For the text-containing cell, return its midpoint in (X, Y) coordinate format. 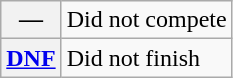
Did not compete (146, 20)
DNF (31, 58)
Did not finish (146, 58)
— (31, 20)
